From the cell containing the given text, extract its center point as [X, Y] coordinate. 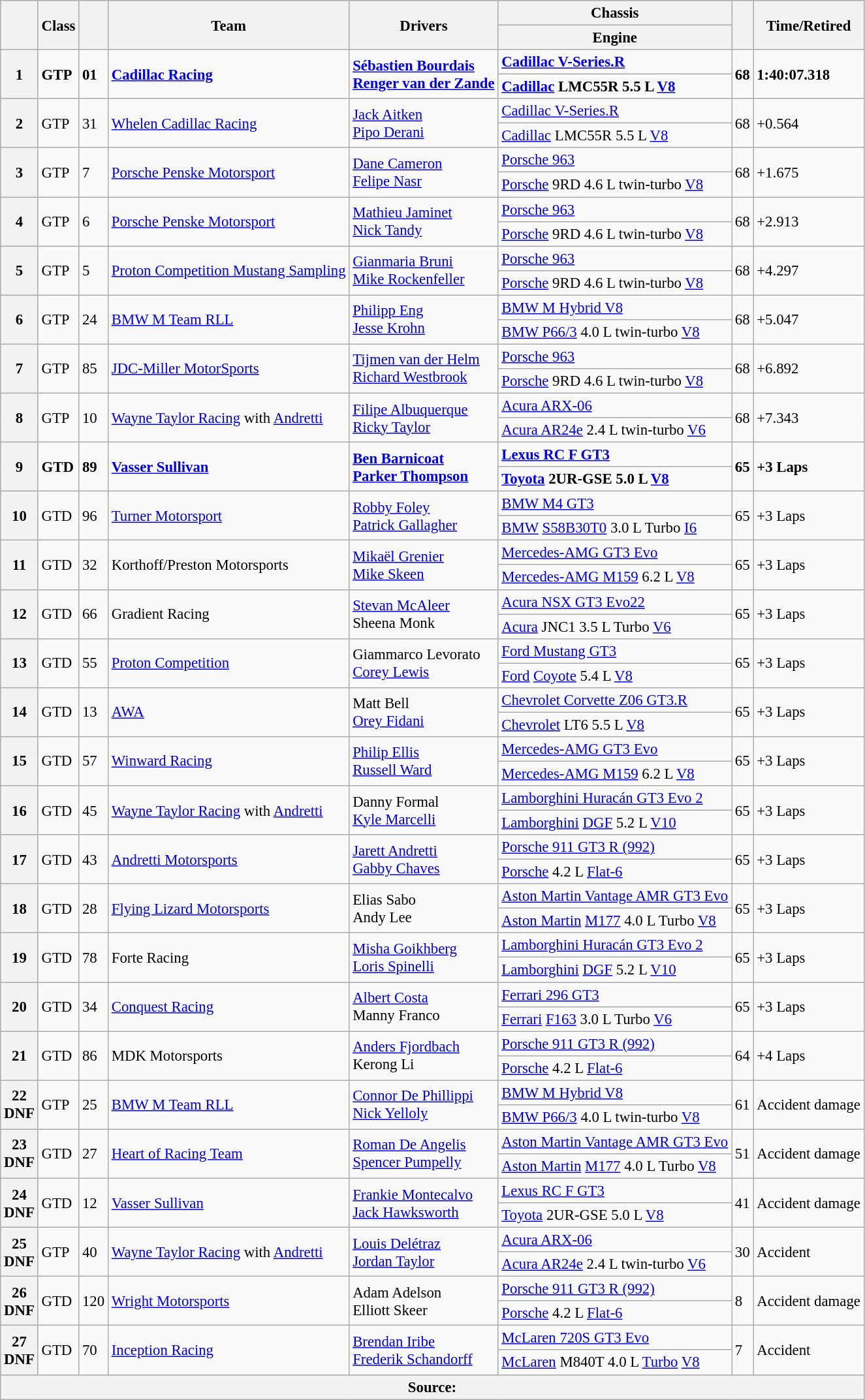
Roman De Angelis Spencer Pumpelly [424, 1154]
27 [94, 1154]
Turner Motorsport [228, 516]
1:40:07.318 [808, 74]
Time/Retired [808, 25]
2 [20, 123]
McLaren M840T 4.0 L Turbo V8 [615, 1363]
120 [94, 1301]
Gianmaria Bruni Mike Rockenfeller [424, 270]
Frankie Montecalvo Jack Hawksworth [424, 1202]
20 [20, 1006]
Chassis [615, 13]
21 [20, 1056]
55 [94, 663]
28 [94, 909]
16 [20, 811]
Connor De Phillippi Nick Yelloly [424, 1104]
Ferrari F163 3.0 L Turbo V6 [615, 1019]
18 [20, 909]
Jarett Andretti Gabby Chaves [424, 859]
+1.675 [808, 172]
23DNF [20, 1154]
9 [20, 467]
Misha Goikhberg Loris Spinelli [424, 958]
Brendan Iribe Frederik Schandorff [424, 1350]
Inception Racing [228, 1350]
+7.343 [808, 418]
BMW S58B30T0 3.0 L Turbo I6 [615, 528]
45 [94, 811]
Albert Costa Manny Franco [424, 1006]
Wright Motorsports [228, 1301]
3 [20, 172]
Mikaël Grenier Mike Skeen [424, 565]
+5.047 [808, 320]
Acura NSX GT3 Evo22 [615, 602]
89 [94, 467]
+4.297 [808, 270]
70 [94, 1350]
+6.892 [808, 368]
Filipe Albuquerque Ricky Taylor [424, 418]
JDC-Miller MotorSports [228, 368]
Korthoff/Preston Motorsports [228, 565]
Flying Lizard Motorsports [228, 909]
Class [59, 25]
MDK Motorsports [228, 1056]
Tijmen van der Helm Richard Westbrook [424, 368]
Sébastien Bourdais Renger van der Zande [424, 74]
Whelen Cadillac Racing [228, 123]
Forte Racing [228, 958]
Robby Foley Patrick Gallagher [424, 516]
Anders Fjordbach Kerong Li [424, 1056]
14 [20, 713]
McLaren 720S GT3 Evo [615, 1338]
24 [94, 320]
30 [743, 1252]
57 [94, 761]
Acura JNC1 3.5 L Turbo V6 [615, 627]
AWA [228, 713]
Matt Bell Orey Fidani [424, 713]
Stevan McAleer Sheena Monk [424, 614]
Danny Formal Kyle Marcelli [424, 811]
Chevrolet LT6 5.5 L V8 [615, 724]
Louis Delétraz Jordan Taylor [424, 1252]
26DNF [20, 1301]
+0.564 [808, 123]
24DNF [20, 1202]
41 [743, 1202]
40 [94, 1252]
1 [20, 74]
+4 Laps [808, 1056]
Jack Aitken Pipo Derani [424, 123]
Source: [432, 1387]
Dane Cameron Felipe Nasr [424, 172]
Chevrolet Corvette Z06 GT3.R [615, 700]
Giammarco Levorato Corey Lewis [424, 663]
11 [20, 565]
31 [94, 123]
43 [94, 859]
Philip Ellis Russell Ward [424, 761]
Ford Coyote 5.4 L V8 [615, 676]
25DNF [20, 1252]
32 [94, 565]
Mathieu Jaminet Nick Tandy [424, 222]
Team [228, 25]
Philipp Eng Jesse Krohn [424, 320]
17 [20, 859]
Proton Competition Mustang Sampling [228, 270]
4 [20, 222]
Conquest Racing [228, 1006]
22DNF [20, 1104]
15 [20, 761]
Gradient Racing [228, 614]
25 [94, 1104]
85 [94, 368]
Adam Adelson Elliott Skeer [424, 1301]
78 [94, 958]
51 [743, 1154]
66 [94, 614]
01 [94, 74]
Winward Racing [228, 761]
61 [743, 1104]
Heart of Racing Team [228, 1154]
Ford Mustang GT3 [615, 651]
Drivers [424, 25]
Cadillac Racing [228, 74]
Engine [615, 38]
+2.913 [808, 222]
Proton Competition [228, 663]
27DNF [20, 1350]
19 [20, 958]
96 [94, 516]
Ferrari 296 GT3 [615, 995]
64 [743, 1056]
Elias Sabo Andy Lee [424, 909]
34 [94, 1006]
Andretti Motorsports [228, 859]
BMW M4 GT3 [615, 504]
86 [94, 1056]
Ben Barnicoat Parker Thompson [424, 467]
